Detect which cell encompasses the target text, then output its [x, y] center coordinate. 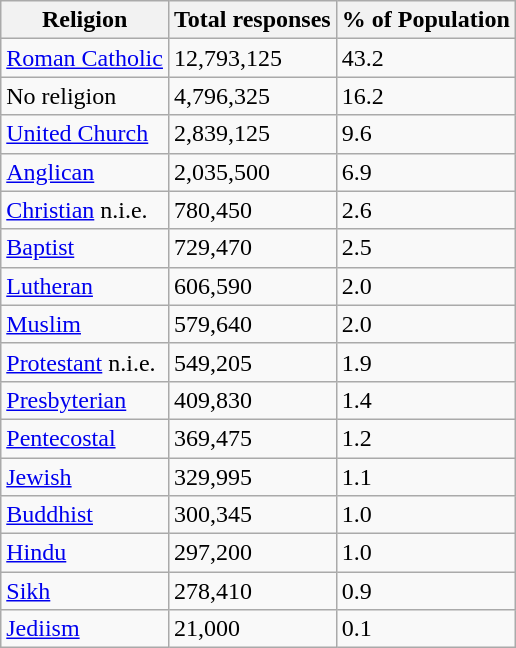
549,205 [252, 362]
0.9 [426, 591]
21,000 [252, 629]
369,475 [252, 438]
278,410 [252, 591]
300,345 [252, 515]
No religion [85, 96]
2,035,500 [252, 172]
1.1 [426, 477]
1.4 [426, 400]
1.9 [426, 362]
Jediism [85, 629]
12,793,125 [252, 58]
2.5 [426, 248]
297,200 [252, 553]
4,796,325 [252, 96]
1.2 [426, 438]
Jewish [85, 477]
Lutheran [85, 286]
16.2 [426, 96]
% of Population [426, 20]
6.9 [426, 172]
Roman Catholic [85, 58]
729,470 [252, 248]
Religion [85, 20]
Muslim [85, 324]
Sikh [85, 591]
Pentecostal [85, 438]
9.6 [426, 134]
780,450 [252, 210]
43.2 [426, 58]
Protestant n.i.e. [85, 362]
Presbyterian [85, 400]
Buddhist [85, 515]
606,590 [252, 286]
329,995 [252, 477]
Christian n.i.e. [85, 210]
0.1 [426, 629]
Anglican [85, 172]
Baptist [85, 248]
2.6 [426, 210]
409,830 [252, 400]
579,640 [252, 324]
Total responses [252, 20]
2,839,125 [252, 134]
United Church [85, 134]
Hindu [85, 553]
